From the cell containing the given text, extract its center point as (X, Y) coordinate. 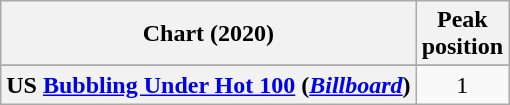
Peakposition (462, 34)
US Bubbling Under Hot 100 (Billboard) (208, 85)
Chart (2020) (208, 34)
1 (462, 85)
